Scan for the cell matching the given text and deliver its (X, Y) coordinate at center. 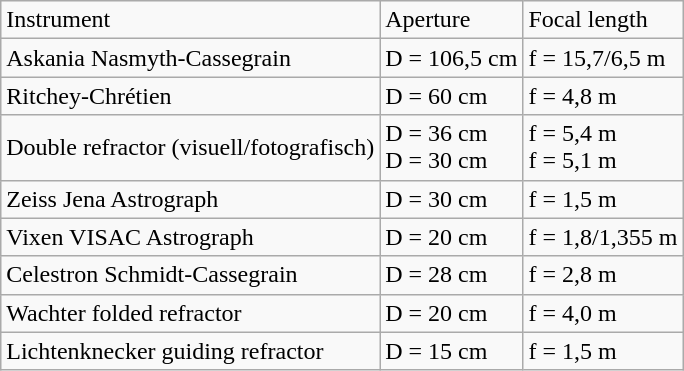
Aperture (452, 20)
D = 36 cmD = 30 cm (452, 148)
f = 15,7/6,5 m (603, 58)
Wachter folded refractor (190, 313)
Celestron Schmidt-Cassegrain (190, 275)
f = 4,0 m (603, 313)
Zeiss Jena Astrograph (190, 199)
Ritchey-Chrétien (190, 96)
Focal length (603, 20)
f = 4,8 m (603, 96)
D = 30 cm (452, 199)
Double refractor (visuell/fotografisch) (190, 148)
Instrument (190, 20)
f = 5,4 mf = 5,1 m (603, 148)
f = 1,8/1,355 m (603, 237)
Lichtenknecker guiding refractor (190, 351)
Vixen VISAC Astrograph (190, 237)
D = 60 cm (452, 96)
Askania Nasmyth-Cassegrain (190, 58)
D = 28 cm (452, 275)
D = 106,5 cm (452, 58)
D = 15 cm (452, 351)
f = 2,8 m (603, 275)
